Identify which cell holds the provided text, then report its (x, y) central coordinate. 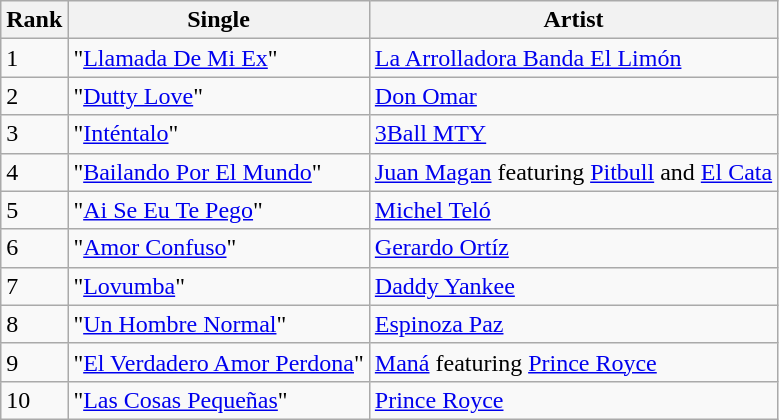
"Dutty Love" (218, 96)
"El Verdadero Amor Perdona" (218, 362)
8 (34, 324)
La Arrolladora Banda El Limón (573, 58)
3 (34, 134)
Rank (34, 20)
"Lovumba" (218, 286)
Maná featuring Prince Royce (573, 362)
Michel Teló (573, 210)
"Bailando Por El Mundo" (218, 172)
"Amor Confuso" (218, 248)
"Un Hombre Normal" (218, 324)
4 (34, 172)
"Llamada De Mi Ex" (218, 58)
Daddy Yankee (573, 286)
10 (34, 400)
1 (34, 58)
"Inténtalo" (218, 134)
Espinoza Paz (573, 324)
Single (218, 20)
7 (34, 286)
Gerardo Ortíz (573, 248)
2 (34, 96)
Prince Royce (573, 400)
Juan Magan featuring Pitbull and El Cata (573, 172)
6 (34, 248)
5 (34, 210)
Artist (573, 20)
"Las Cosas Pequeñas" (218, 400)
9 (34, 362)
Don Omar (573, 96)
"Ai Se Eu Te Pego" (218, 210)
3Ball MTY (573, 134)
